Provide the (x, y) coordinate of the cell's center where the given text is located.  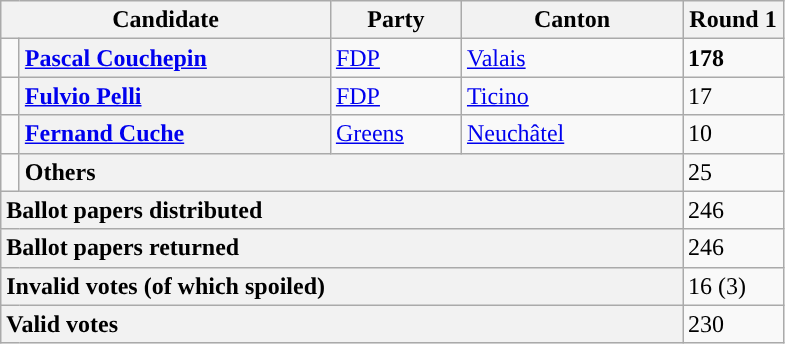
Round 1 (732, 20)
Pascal Couchepin (174, 58)
Invalid votes (of which spoiled) (342, 286)
Valid votes (342, 324)
Ballot papers returned (342, 248)
Fernand Cuche (174, 134)
178 (732, 58)
25 (732, 172)
Others (350, 172)
Fulvio Pelli (174, 96)
Canton (572, 20)
Greens (396, 134)
230 (732, 324)
Candidate (166, 20)
Valais (572, 58)
10 (732, 134)
Party (396, 20)
17 (732, 96)
Ticino (572, 96)
Neuchâtel (572, 134)
16 (3) (732, 286)
Ballot papers distributed (342, 210)
